Detect which cell encompasses the target text, then output its (X, Y) center coordinate. 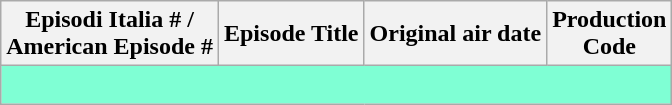
Episodi Italia # / American Episode # (110, 34)
Episode Title (291, 34)
Original air date (456, 34)
Production Code (610, 34)
